Pinpoint the cell where the given text exists, returning its (x, y) midpoint coordinate. 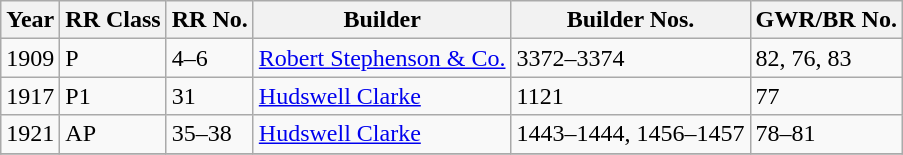
82, 76, 83 (826, 58)
31 (210, 96)
Builder (382, 20)
1443–1444, 1456–1457 (630, 134)
Year (30, 20)
RR Class (113, 20)
1121 (630, 96)
4–6 (210, 58)
3372–3374 (630, 58)
GWR/BR No. (826, 20)
78–81 (826, 134)
AP (113, 134)
Robert Stephenson & Co. (382, 58)
1909 (30, 58)
1921 (30, 134)
P (113, 58)
1917 (30, 96)
Builder Nos. (630, 20)
RR No. (210, 20)
P1 (113, 96)
35–38 (210, 134)
77 (826, 96)
